Extract the [x, y] coordinate from the center of the cell holding the provided text.  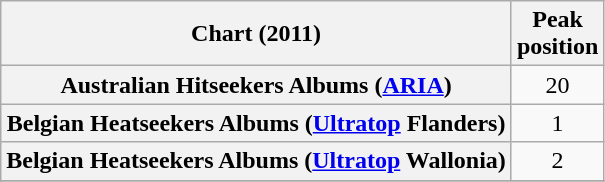
Chart (2011) [256, 34]
1 [557, 123]
Belgian Heatseekers Albums (Ultratop Flanders) [256, 123]
Australian Hitseekers Albums (ARIA) [256, 85]
Peakposition [557, 34]
Belgian Heatseekers Albums (Ultratop Wallonia) [256, 161]
2 [557, 161]
20 [557, 85]
